Find where the given text appears and provide that cell's center as [X, Y] coordinate. 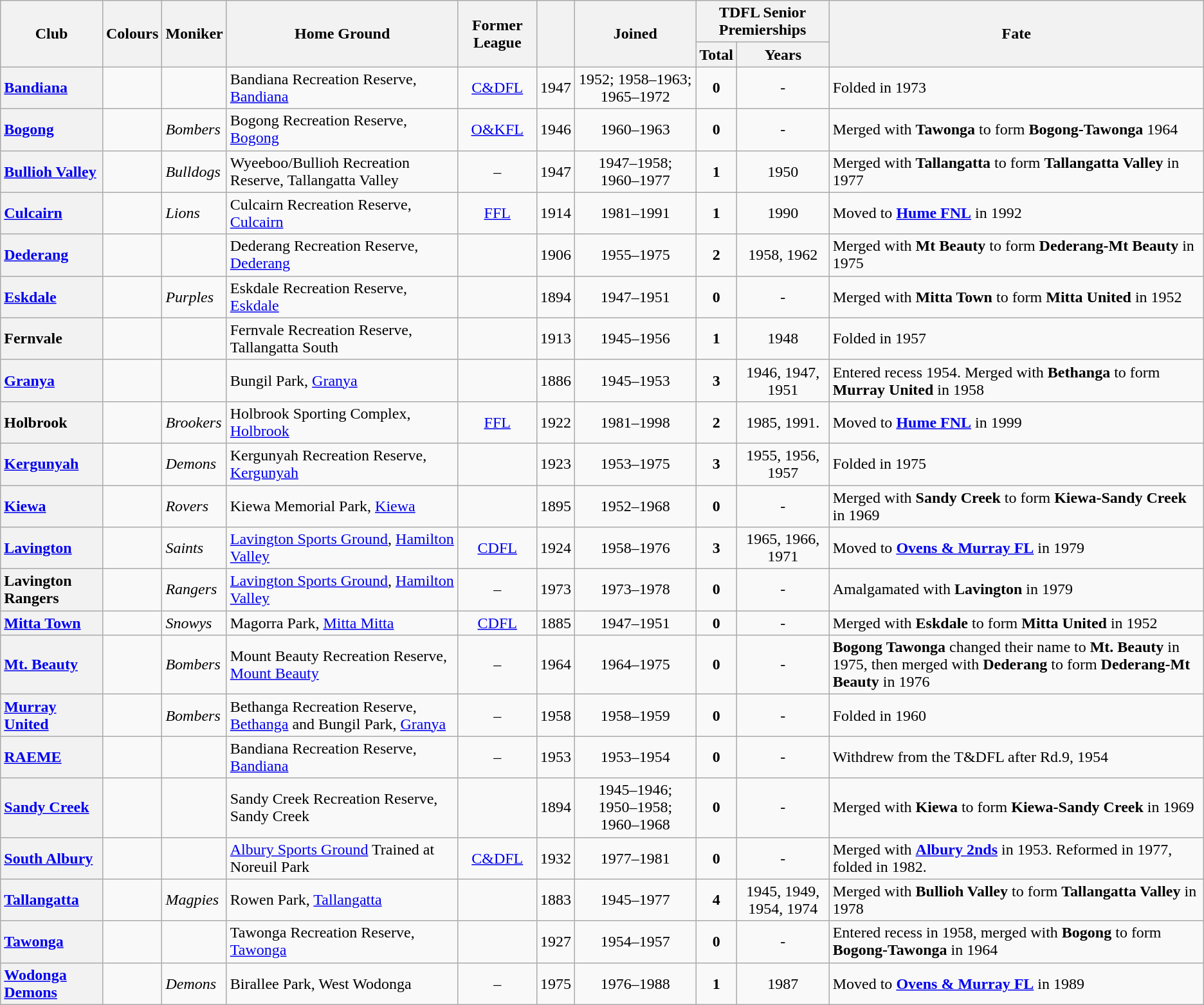
Fernvale [51, 338]
1885 [556, 623]
Amalgamated with Lavington in 1979 [1016, 590]
1958–1959 [635, 715]
Folded in 1960 [1016, 715]
Bullioh Valley [51, 171]
Merged with Eskdale to form Mitta United in 1952 [1016, 623]
Merged with Mitta Town to form Mitta United in 1952 [1016, 297]
Sandy Creek [51, 808]
1945–1946; 1950–1958; 1960–1968 [635, 808]
1927 [556, 941]
1976–1988 [635, 984]
1924 [556, 548]
Home Ground [342, 33]
1945, 1949, 1954, 1974 [783, 900]
1950 [783, 171]
Lions [194, 213]
Kiewa Memorial Park, Kiewa [342, 505]
1883 [556, 900]
Brookers [194, 422]
Merged with Bullioh Valley to form Tallangatta Valley in 1978 [1016, 900]
Mt. Beauty [51, 665]
Bungil Park, Granya [342, 381]
1932 [556, 858]
Entered recess 1954. Merged with Bethanga to form Murray United in 1958 [1016, 381]
1964–1975 [635, 665]
1946, 1947, 1951 [783, 381]
1953–1975 [635, 464]
Tallangatta [51, 900]
Wyeeboo/Bullioh Recreation Reserve, Tallangatta Valley [342, 171]
Eskdale Recreation Reserve, Eskdale [342, 297]
Folded in 1957 [1016, 338]
Dederang Recreation Reserve, Dederang [342, 255]
Merged with Tallangatta to form Tallangatta Valley in 1977 [1016, 171]
Culcairn [51, 213]
Rangers [194, 590]
1985, 1991. [783, 422]
Magorra Park, Mitta Mitta [342, 623]
Kergunyah Recreation Reserve, Kergunyah [342, 464]
1958 [556, 715]
Joined [635, 33]
Merged with Kiewa to form Kiewa-Sandy Creek in 1969 [1016, 808]
1987 [783, 984]
Folded in 1973 [1016, 87]
1913 [556, 338]
1947–1958; 1960–1977 [635, 171]
1953–1954 [635, 757]
Merged with Sandy Creek to form Kiewa-Sandy Creek in 1969 [1016, 505]
1953 [556, 757]
Culcairn Recreation Reserve, Culcairn [342, 213]
Former League [498, 33]
Birallee Park, West Wodonga [342, 984]
Merged with Albury 2nds in 1953. Reformed in 1977, folded in 1982. [1016, 858]
1922 [556, 422]
1954–1957 [635, 941]
Dederang [51, 255]
Sandy Creek Recreation Reserve, Sandy Creek [342, 808]
1952–1968 [635, 505]
Bogong [51, 130]
Merged with Mt Beauty to form Dederang-Mt Beauty in 1975 [1016, 255]
Magpies [194, 900]
Moved to Ovens & Murray FL in 1989 [1016, 984]
1964 [556, 665]
Club [51, 33]
1952; 1958–1963; 1965–1972 [635, 87]
Bethanga Recreation Reserve, Bethanga and Bungil Park, Granya [342, 715]
Granya [51, 381]
Fate [1016, 33]
1886 [556, 381]
Snowys [194, 623]
Moved to Hume FNL in 1999 [1016, 422]
Holbrook Sporting Complex, Holbrook [342, 422]
Wodonga Demons [51, 984]
1958, 1962 [783, 255]
Tawonga [51, 941]
1945–1977 [635, 900]
4 [716, 900]
1973–1978 [635, 590]
Moved to Ovens & Murray FL in 1979 [1016, 548]
Kiewa [51, 505]
Kergunyah [51, 464]
Years [783, 55]
Fernvale Recreation Reserve, Tallangatta South [342, 338]
Saints [194, 548]
1977–1981 [635, 858]
Eskdale [51, 297]
1906 [556, 255]
1965, 1966, 1971 [783, 548]
Albury Sports Ground Trained at Noreuil Park [342, 858]
1948 [783, 338]
Mitta Town [51, 623]
O&KFL [498, 130]
Merged with Tawonga to form Bogong-Tawonga 1964 [1016, 130]
1960–1963 [635, 130]
Tawonga Recreation Reserve, Tawonga [342, 941]
1981–1991 [635, 213]
Rowen Park, Tallangatta [342, 900]
1981–1998 [635, 422]
Colours [132, 33]
TDFL Senior Premierships [763, 22]
Holbrook [51, 422]
1955–1975 [635, 255]
Lavington Rangers [51, 590]
Bulldogs [194, 171]
Purples [194, 297]
Bogong Tawonga changed their name to Mt. Beauty in 1975, then merged with Dederang to form Dederang-Mt Beauty in 1976 [1016, 665]
1895 [556, 505]
Entered recess in 1958, merged with Bogong to form Bogong-Tawonga in 1964 [1016, 941]
Rovers [194, 505]
Bogong Recreation Reserve, Bogong [342, 130]
Withdrew from the T&DFL after Rd.9, 1954 [1016, 757]
1975 [556, 984]
Moved to Hume FNL in 1992 [1016, 213]
1945–1953 [635, 381]
Lavington [51, 548]
1955, 1956, 1957 [783, 464]
1946 [556, 130]
Moniker [194, 33]
Total [716, 55]
Mount Beauty Recreation Reserve, Mount Beauty [342, 665]
1973 [556, 590]
1923 [556, 464]
Murray United [51, 715]
1990 [783, 213]
RAEME [51, 757]
1914 [556, 213]
Folded in 1975 [1016, 464]
South Albury [51, 858]
1958–1976 [635, 548]
Bandiana [51, 87]
1945–1956 [635, 338]
